Detect which cell encompasses the target text, then output its (x, y) center coordinate. 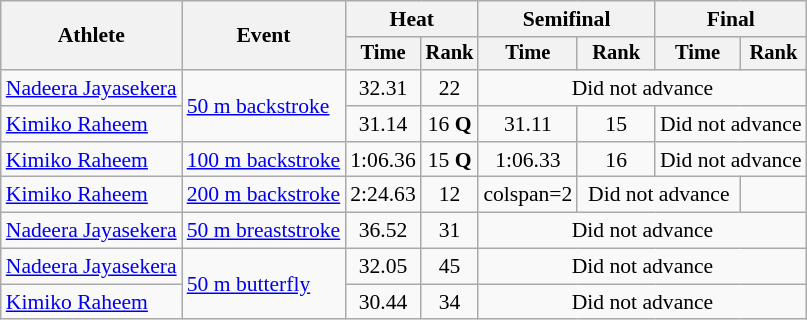
50 m backstroke (264, 106)
36.52 (382, 231)
31 (450, 231)
Final (731, 19)
31.14 (382, 124)
Semifinal (566, 19)
15 Q (450, 160)
colspan=2 (528, 195)
12 (450, 195)
50 m butterfly (264, 284)
45 (450, 267)
31.11 (528, 124)
34 (450, 302)
2:24.63 (382, 195)
Athlete (92, 36)
22 (450, 88)
16 (616, 160)
30.44 (382, 302)
32.31 (382, 88)
1:06.33 (528, 160)
1:06.36 (382, 160)
Event (264, 36)
Heat (412, 19)
200 m backstroke (264, 195)
100 m backstroke (264, 160)
15 (616, 124)
32.05 (382, 267)
50 m breaststroke (264, 231)
16 Q (450, 124)
